Return the [X, Y] coordinate for the center point of the cell that contains the specified text.  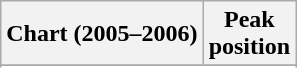
Chart (2005–2006) [102, 34]
Peakposition [249, 34]
